Return the (x, y) coordinate for the center point of the cell that contains the specified text.  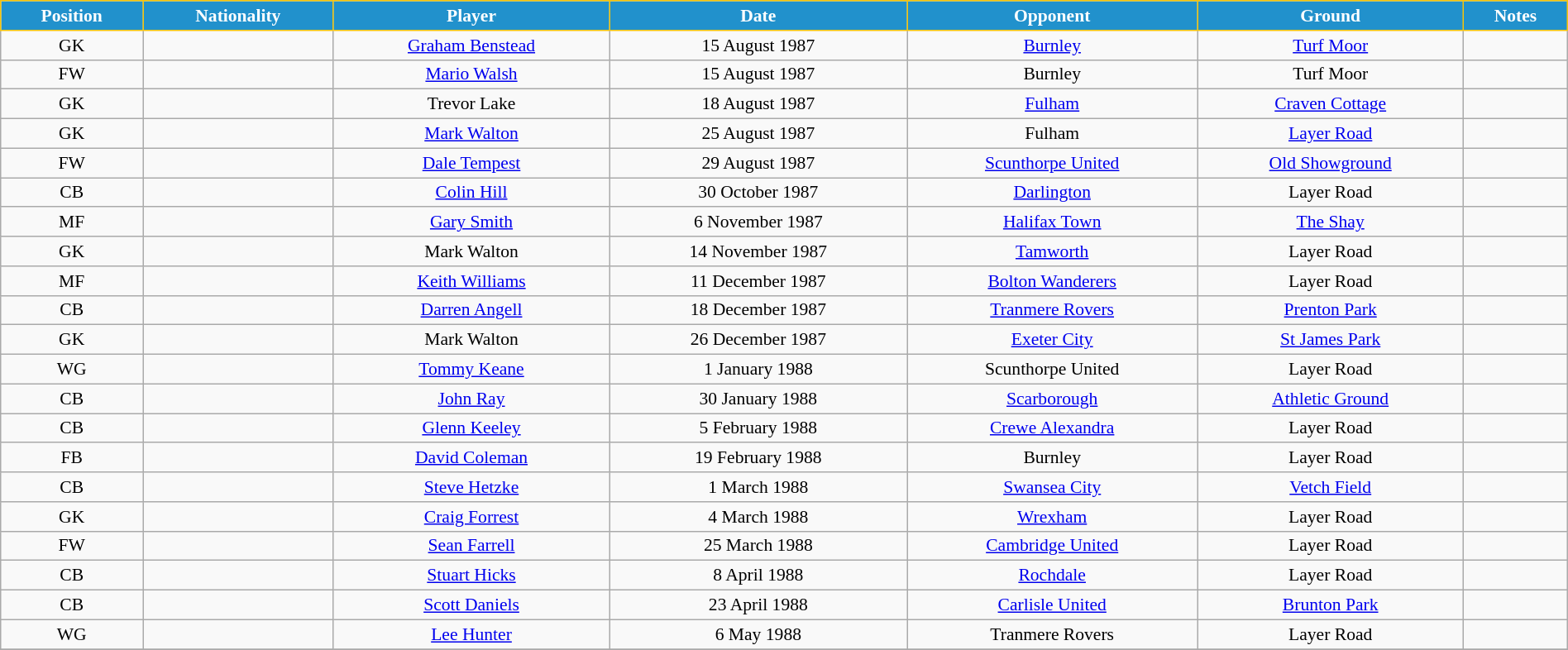
1 March 1988 (758, 487)
David Coleman (471, 458)
Notes (1516, 16)
Gary Smith (471, 222)
Athletic Ground (1331, 399)
18 August 1987 (758, 104)
8 April 1988 (758, 576)
Lee Hunter (471, 634)
Prenton Park (1331, 310)
Steve Hetzke (471, 487)
Scott Daniels (471, 605)
Sean Farrell (471, 546)
19 February 1988 (758, 458)
Bolton Wanderers (1052, 281)
Swansea City (1052, 487)
Darlington (1052, 193)
25 March 1988 (758, 546)
Cambridge United (1052, 546)
Darren Angell (471, 310)
Tamworth (1052, 251)
Halifax Town (1052, 222)
6 November 1987 (758, 222)
Vetch Field (1331, 487)
FB (72, 458)
6 May 1988 (758, 634)
18 December 1987 (758, 310)
Colin Hill (471, 193)
St James Park (1331, 340)
Crewe Alexandra (1052, 428)
Brunton Park (1331, 605)
26 December 1987 (758, 340)
Rochdale (1052, 576)
Position (72, 16)
Scarborough (1052, 399)
29 August 1987 (758, 163)
Player (471, 16)
Mario Walsh (471, 74)
4 March 1988 (758, 517)
Exeter City (1052, 340)
Nationality (238, 16)
Date (758, 16)
Craven Cottage (1331, 104)
Old Showground (1331, 163)
Opponent (1052, 16)
5 February 1988 (758, 428)
11 December 1987 (758, 281)
Trevor Lake (471, 104)
Glenn Keeley (471, 428)
Craig Forrest (471, 517)
30 January 1988 (758, 399)
23 April 1988 (758, 605)
Tommy Keane (471, 370)
Stuart Hicks (471, 576)
14 November 1987 (758, 251)
Wrexham (1052, 517)
The Shay (1331, 222)
Carlisle United (1052, 605)
Ground (1331, 16)
1 January 1988 (758, 370)
Dale Tempest (471, 163)
25 August 1987 (758, 134)
John Ray (471, 399)
Keith Williams (471, 281)
30 October 1987 (758, 193)
Graham Benstead (471, 45)
